For the text-containing cell, return its midpoint in [X, Y] coordinate format. 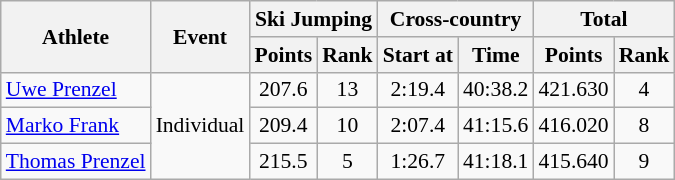
9 [644, 162]
Uwe Prenzel [76, 90]
41:18.1 [496, 162]
10 [348, 126]
13 [348, 90]
8 [644, 126]
Individual [200, 126]
Total [604, 19]
Thomas Prenzel [76, 162]
Ski Jumping [313, 19]
416.020 [573, 126]
209.4 [283, 126]
Athlete [76, 36]
2:19.4 [418, 90]
415.640 [573, 162]
Cross-country [456, 19]
4 [644, 90]
1:26.7 [418, 162]
Time [496, 55]
Event [200, 36]
2:07.4 [418, 126]
Marko Frank [76, 126]
421.630 [573, 90]
207.6 [283, 90]
40:38.2 [496, 90]
Start at [418, 55]
5 [348, 162]
41:15.6 [496, 126]
215.5 [283, 162]
